Extract the (X, Y) coordinate from the center of the cell holding the provided text.  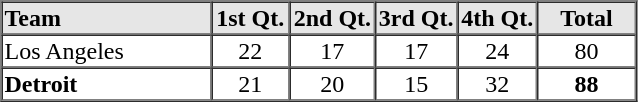
Total (586, 18)
Team (106, 18)
1st Qt. (250, 18)
15 (416, 84)
21 (250, 84)
3rd Qt. (416, 18)
20 (332, 84)
2nd Qt. (332, 18)
32 (497, 84)
4th Qt. (497, 18)
Detroit (106, 84)
Los Angeles (106, 50)
24 (497, 50)
22 (250, 50)
80 (586, 50)
88 (586, 84)
